Output the [X, Y] coordinate of the center of the cell containing the given text.  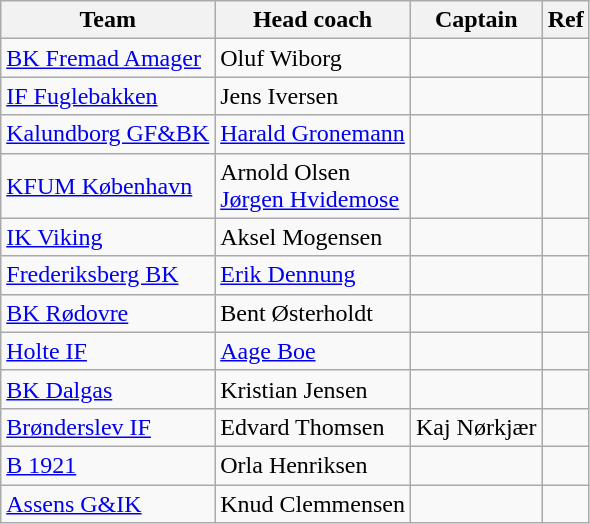
Erik Dennung [313, 275]
BK Dalgas [108, 389]
Arnold Olsen Jørgen Hvidemose [313, 186]
Aage Boe [313, 351]
BK Rødovre [108, 313]
Knud Clemmensen [313, 503]
Team [108, 20]
Captain [476, 20]
Kalundborg GF&BK [108, 134]
BK Fremad Amager [108, 58]
Kaj Nørkjær [476, 427]
Ref [566, 20]
Bent Østerholdt [313, 313]
Brønderslev IF [108, 427]
Kristian Jensen [313, 389]
Head coach [313, 20]
KFUM København [108, 186]
Harald Gronemann [313, 134]
Frederiksberg BK [108, 275]
Assens G&IK [108, 503]
Oluf Wiborg [313, 58]
IF Fuglebakken [108, 96]
Jens Iversen [313, 96]
Orla Henriksen [313, 465]
Edvard Thomsen [313, 427]
B 1921 [108, 465]
Aksel Mogensen [313, 237]
Holte IF [108, 351]
IK Viking [108, 237]
